Output the (x, y) coordinate of the center of the cell containing the given text.  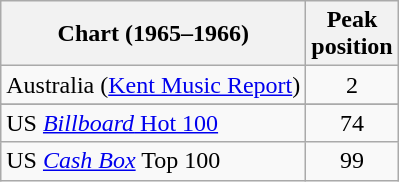
US Billboard Hot 100 (154, 123)
Australia (Kent Music Report) (154, 85)
74 (352, 123)
Peakposition (352, 34)
US Cash Box Top 100 (154, 161)
2 (352, 85)
Chart (1965–1966) (154, 34)
99 (352, 161)
